Locate the cell with the specified text and output its [x, y] center coordinate. 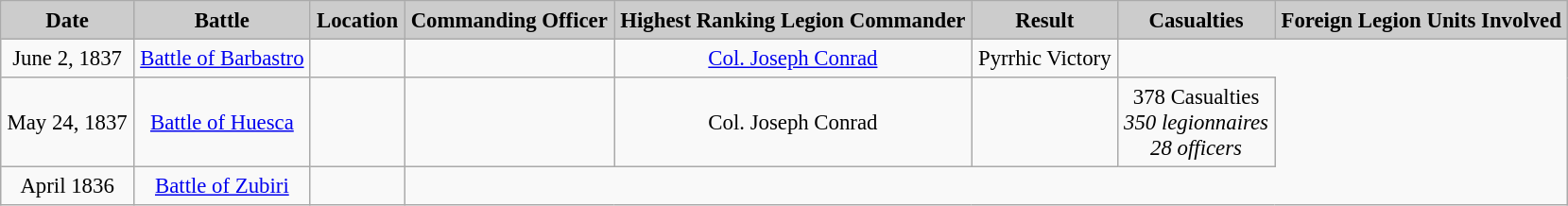
Location [357, 20]
Battle [221, 20]
Foreign Legion Units Involved [1422, 20]
Battle of Zubiri [221, 185]
378 Casualties350 legionnaires28 officers [1196, 122]
June 2, 1837 [68, 58]
Battle of Barbastro [221, 58]
April 1836 [68, 185]
Pyrrhic Victory [1044, 58]
Highest Ranking Legion Commander [794, 20]
Date [68, 20]
Commanding Officer [509, 20]
Battle of Huesca [221, 122]
May 24, 1837 [68, 122]
Result [1044, 20]
Casualties [1196, 20]
